Pinpoint the cell where the given text exists, returning its (x, y) midpoint coordinate. 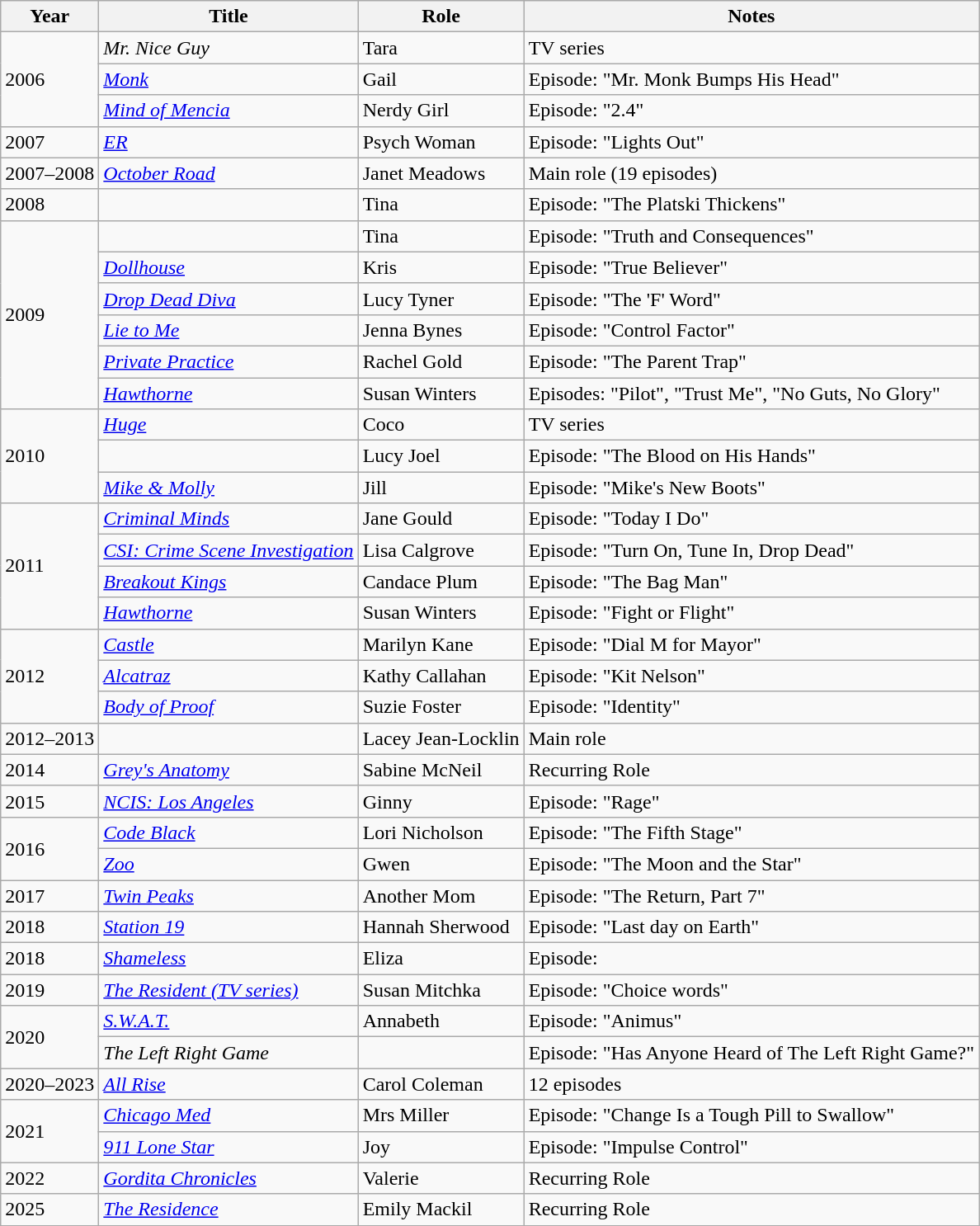
2014 (49, 770)
Episode: "Choice words" (751, 990)
Suzie Foster (441, 707)
Another Mom (441, 895)
Dollhouse (229, 267)
Episode: "The Parent Trap" (751, 361)
2012–2013 (49, 738)
2016 (49, 848)
Main role (19 episodes) (751, 173)
Emily Mackil (441, 1209)
Janet Meadows (441, 173)
Lie to Me (229, 330)
2022 (49, 1178)
Episode: "Fight or Flight" (751, 613)
Episode: "The Blood on His Hands" (751, 456)
Shameless (229, 959)
2021 (49, 1131)
ER (229, 142)
Lucy Joel (441, 456)
Mike & Molly (229, 488)
CSI: Crime Scene Investigation (229, 550)
S.W.A.T. (229, 1021)
Jenna Bynes (441, 330)
Zoo (229, 864)
911 Lone Star (229, 1147)
2015 (49, 801)
Episode: "Mike's New Boots" (751, 488)
Candace Plum (441, 582)
Drop Dead Diva (229, 299)
October Road (229, 173)
Episode: "Turn On, Tune In, Drop Dead" (751, 550)
Title (229, 17)
Episodes: "Pilot", "Trust Me", "No Guts, No Glory" (751, 394)
2009 (49, 314)
Episode: "Identity" (751, 707)
Episode: "Animus" (751, 1021)
2007–2008 (49, 173)
Mrs Miller (441, 1115)
Private Practice (229, 361)
Gail (441, 79)
Episode: "The Return, Part 7" (751, 895)
Episode: "The Platski Thickens" (751, 205)
Code Black (229, 832)
Annabeth (441, 1021)
Jill (441, 488)
Nerdy Girl (441, 111)
Monk (229, 79)
Susan Mitchka (441, 990)
Hannah Sherwood (441, 927)
Kris (441, 267)
Episode: "Has Anyone Heard of The Left Right Game?" (751, 1053)
Notes (751, 17)
Episode: "2.4" (751, 111)
Episode: "Truth and Consequences" (751, 236)
Body of Proof (229, 707)
Gwen (441, 864)
Mind of Mencia (229, 111)
Mr. Nice Guy (229, 48)
Episode: "Change Is a Tough Pill to Swallow" (751, 1115)
2010 (49, 456)
2020–2023 (49, 1084)
Lisa Calgrove (441, 550)
Castle (229, 644)
Rachel Gold (441, 361)
Carol Coleman (441, 1084)
Sabine McNeil (441, 770)
12 episodes (751, 1084)
Year (49, 17)
Episode: "Dial M for Mayor" (751, 644)
Episode: "Rage" (751, 801)
Episode: (751, 959)
Psych Woman (441, 142)
Coco (441, 425)
Chicago Med (229, 1115)
NCIS: Los Angeles (229, 801)
Episode: "Last day on Earth" (751, 927)
Role (441, 17)
Alcatraz (229, 676)
Lori Nicholson (441, 832)
2025 (49, 1209)
Ginny (441, 801)
Episode: "Impulse Control" (751, 1147)
Jane Gould (441, 519)
2008 (49, 205)
Kathy Callahan (441, 676)
Episode: "Mr. Monk Bumps His Head" (751, 79)
The Resident (TV series) (229, 990)
Episode: "True Believer" (751, 267)
Lucy Tyner (441, 299)
Valerie (441, 1178)
Eliza (441, 959)
Main role (751, 738)
2020 (49, 1037)
Marilyn Kane (441, 644)
2019 (49, 990)
2006 (49, 79)
Criminal Minds (229, 519)
Gordita Chronicles (229, 1178)
Episode: "Kit Nelson" (751, 676)
Episode: "The 'F' Word" (751, 299)
Grey's Anatomy (229, 770)
Episode: "Lights Out" (751, 142)
Episode: "Today I Do" (751, 519)
Episode: "The Moon and the Star" (751, 864)
Breakout Kings (229, 582)
Twin Peaks (229, 895)
All Rise (229, 1084)
Episode: "The Bag Man" (751, 582)
The Left Right Game (229, 1053)
2012 (49, 676)
2011 (49, 566)
Joy (441, 1147)
Station 19 (229, 927)
Huge (229, 425)
Episode: "Control Factor" (751, 330)
Tara (441, 48)
2017 (49, 895)
2007 (49, 142)
Episode: "The Fifth Stage" (751, 832)
Lacey Jean-Locklin (441, 738)
The Residence (229, 1209)
